Scan for the cell matching the given text and deliver its (x, y) coordinate at center. 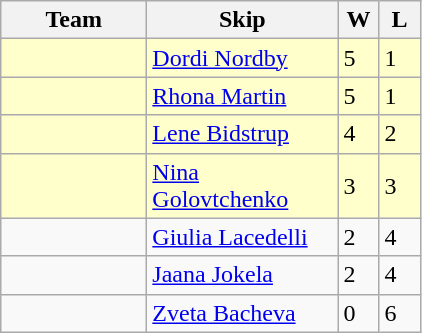
Jaana Jokela (242, 275)
Skip (242, 20)
Zveta Bacheva (242, 313)
W (358, 20)
Nina Golovtchenko (242, 186)
6 (400, 313)
Giulia Lacedelli (242, 237)
Dordi Nordby (242, 58)
Rhona Martin (242, 96)
Lene Bidstrup (242, 134)
Team (74, 20)
L (400, 20)
0 (358, 313)
